Return the (x, y) coordinate for the center point of the cell that contains the specified text.  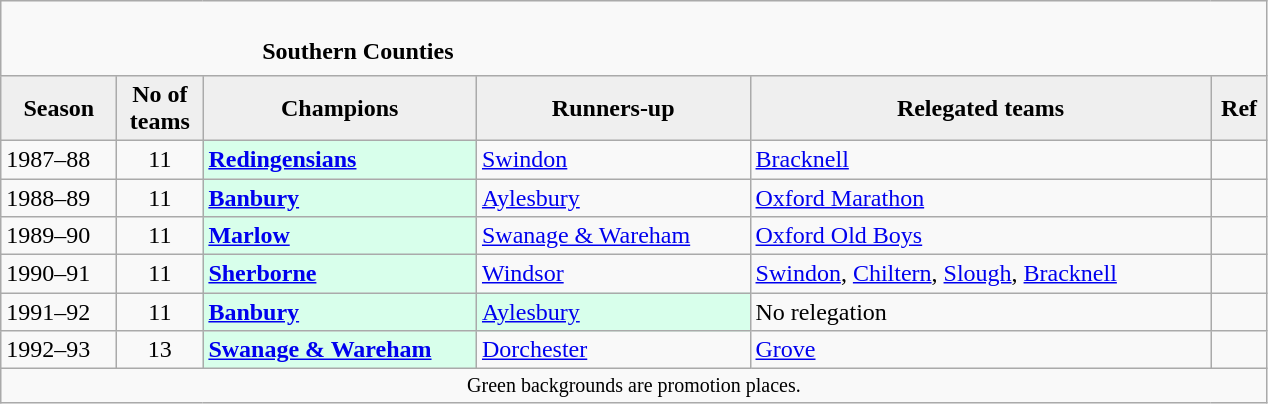
No relegation (980, 312)
Marlow (340, 236)
Ref (1239, 108)
Season (59, 108)
Oxford Old Boys (980, 236)
1992–93 (59, 350)
Windsor (613, 274)
13 (160, 350)
1991–92 (59, 312)
Runners-up (613, 108)
Grove (980, 350)
Sherborne (340, 274)
Oxford Marathon (980, 197)
Bracknell (980, 159)
Champions (340, 108)
Swindon, Chiltern, Slough, Bracknell (980, 274)
1988–89 (59, 197)
Green backgrounds are promotion places. (634, 386)
1990–91 (59, 274)
Relegated teams (980, 108)
1987–88 (59, 159)
1989–90 (59, 236)
Redingensians (340, 159)
Swindon (613, 159)
No of teams (160, 108)
Dorchester (613, 350)
